Capture the cell that displays the provided text and extract its [x, y] central coordinate. 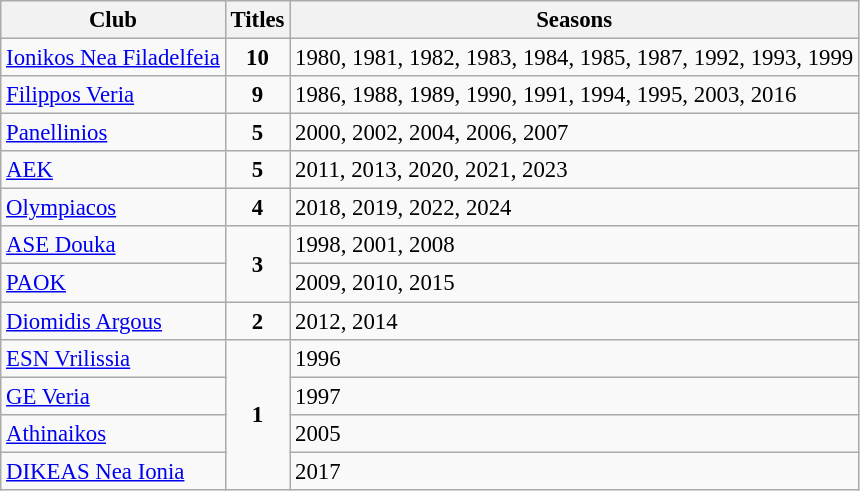
Filippos Veria [113, 95]
1998, 2001, 2008 [574, 245]
1997 [574, 396]
2 [258, 321]
2018, 2019, 2022, 2024 [574, 208]
9 [258, 95]
GE Veria [113, 396]
3 [258, 264]
Olympiacos [113, 208]
Athinaikos [113, 433]
Panellinios [113, 133]
1996 [574, 358]
Club [113, 20]
4 [258, 208]
Seasons [574, 20]
2009, 2010, 2015 [574, 283]
1 [258, 414]
2000, 2002, 2004, 2006, 2007 [574, 133]
ESN Vrilissia [113, 358]
10 [258, 58]
AEK [113, 170]
1980, 1981, 1982, 1983, 1984, 1985, 1987, 1992, 1993, 1999 [574, 58]
Titles [258, 20]
2005 [574, 433]
2011, 2013, 2020, 2021, 2023 [574, 170]
DIKEAS Nea Ionia [113, 471]
1986, 1988, 1989, 1990, 1991, 1994, 1995, 2003, 2016 [574, 95]
Ionikos Nea Filadelfeia [113, 58]
2012, 2014 [574, 321]
PAOK [113, 283]
Diomidis Argous [113, 321]
ASE Douka [113, 245]
2017 [574, 471]
